Find where the given text appears and provide that cell's center as (X, Y) coordinate. 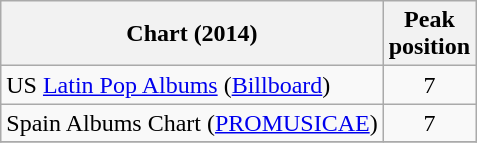
Peakposition (429, 34)
Spain Albums Chart (PROMUSICAE) (192, 123)
Chart (2014) (192, 34)
US Latin Pop Albums (Billboard) (192, 85)
